Provide the (X, Y) coordinate of the cell's center where the given text is located.  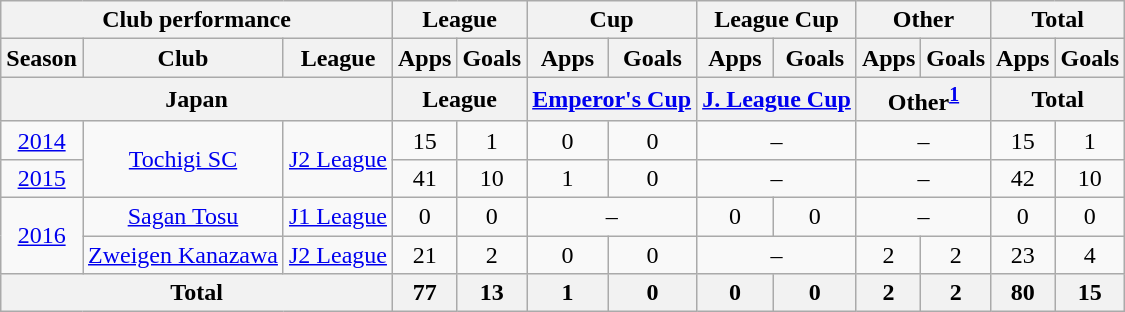
42 (1023, 178)
41 (424, 178)
Other (923, 20)
2016 (42, 236)
13 (492, 293)
23 (1023, 255)
2015 (42, 178)
Tochigi SC (182, 159)
2014 (42, 140)
Club performance (197, 20)
League Cup (777, 20)
Zweigen Kanazawa (182, 255)
77 (424, 293)
4 (1090, 255)
Club (182, 58)
Emperor's Cup (612, 100)
Cup (612, 20)
J1 League (338, 217)
Other1 (923, 100)
Season (42, 58)
21 (424, 255)
Sagan Tosu (182, 217)
Japan (197, 100)
J. League Cup (777, 100)
80 (1023, 293)
